Detect which cell encompasses the target text, then output its (x, y) center coordinate. 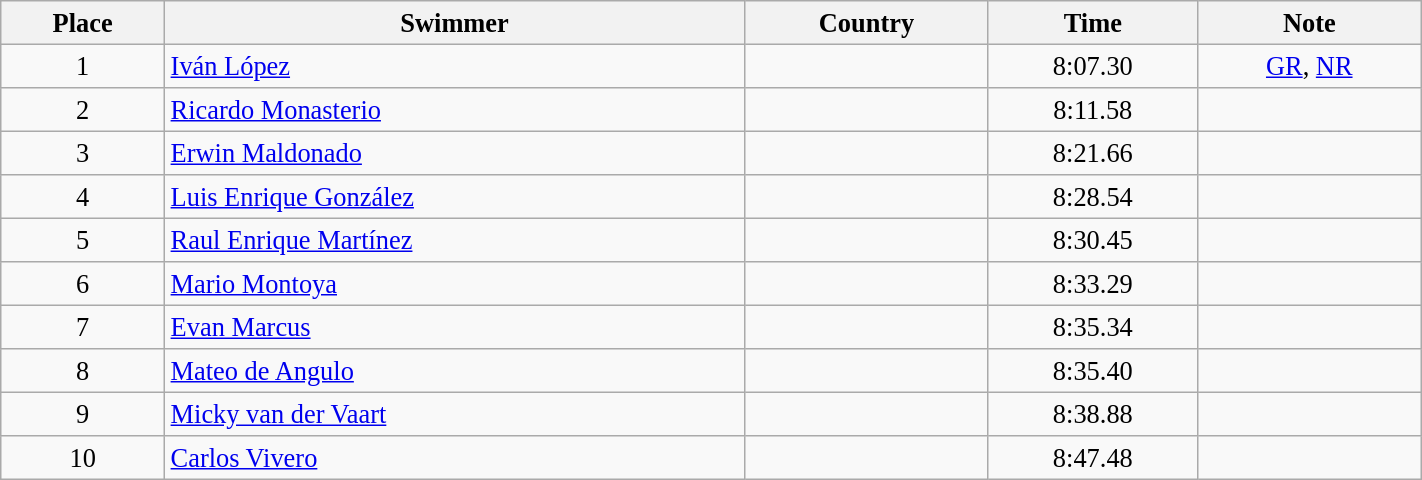
Country (867, 22)
Time (1092, 22)
6 (83, 284)
5 (83, 240)
Erwin Maldonado (455, 153)
8:07.30 (1092, 66)
8:35.34 (1092, 327)
8 (83, 371)
1 (83, 66)
8:30.45 (1092, 240)
Luis Enrique González (455, 197)
10 (83, 458)
Swimmer (455, 22)
8:35.40 (1092, 371)
Mateo de Angulo (455, 371)
8:28.54 (1092, 197)
8:11.58 (1092, 109)
3 (83, 153)
9 (83, 414)
Carlos Vivero (455, 458)
Raul Enrique Martínez (455, 240)
Mario Montoya (455, 284)
7 (83, 327)
8:47.48 (1092, 458)
Ricardo Monasterio (455, 109)
4 (83, 197)
Micky van der Vaart (455, 414)
Place (83, 22)
8:33.29 (1092, 284)
8:38.88 (1092, 414)
Note (1309, 22)
2 (83, 109)
8:21.66 (1092, 153)
Evan Marcus (455, 327)
Iván López (455, 66)
GR, NR (1309, 66)
